Output the (x, y) coordinate of the center of the cell containing the given text.  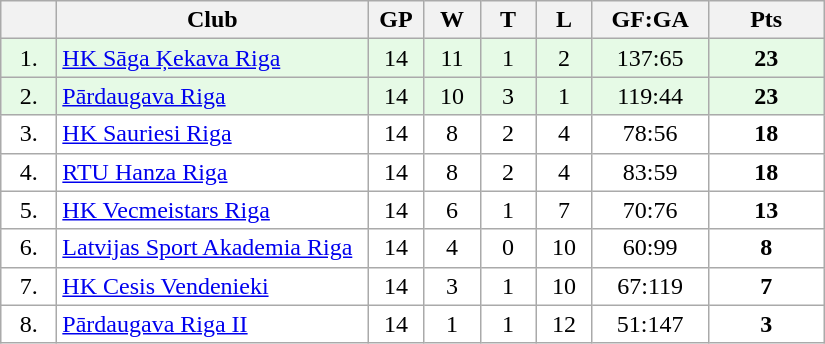
2. (29, 96)
Pārdaugava Riga (212, 96)
0 (508, 248)
8. (29, 324)
HK Vecmeistars Riga (212, 210)
Pts (766, 20)
L (564, 20)
3. (29, 134)
12 (564, 324)
Pārdaugava Riga II (212, 324)
70:76 (650, 210)
GP (396, 20)
Club (212, 20)
119:44 (650, 96)
HK Cesis Vendenieki (212, 286)
6. (29, 248)
137:65 (650, 58)
83:59 (650, 172)
Latvijas Sport Akademia Riga (212, 248)
11 (452, 58)
RTU Hanza Riga (212, 172)
HK Sāga Ķekava Riga (212, 58)
6 (452, 210)
HK Sauriesi Riga (212, 134)
78:56 (650, 134)
1. (29, 58)
W (452, 20)
67:119 (650, 286)
4. (29, 172)
51:147 (650, 324)
60:99 (650, 248)
5. (29, 210)
13 (766, 210)
7. (29, 286)
T (508, 20)
GF:GA (650, 20)
